Pinpoint the cell where the given text exists, returning its (X, Y) midpoint coordinate. 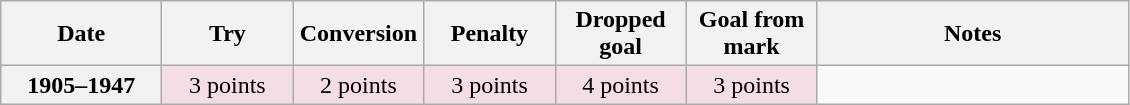
1905–1947 (82, 85)
Try (228, 34)
Dropped goal (620, 34)
Date (82, 34)
2 points (358, 85)
Goal from mark (752, 34)
Conversion (358, 34)
Penalty (490, 34)
Notes (972, 34)
4 points (620, 85)
